Find where the given text appears and provide that cell's center as (x, y) coordinate. 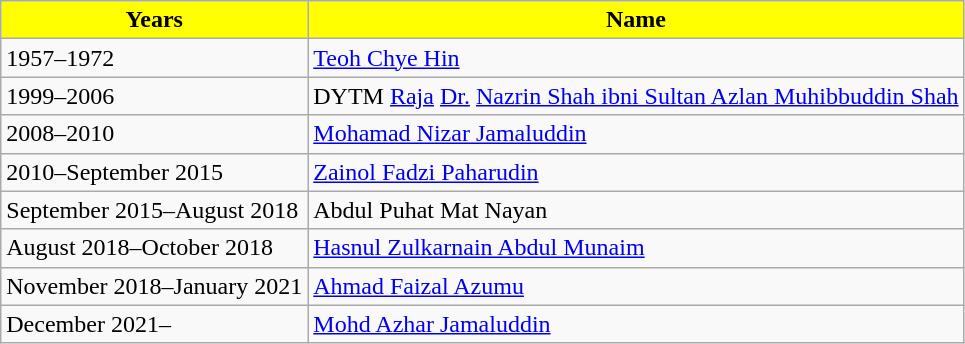
2010–September 2015 (154, 172)
Zainol Fadzi Paharudin (636, 172)
December 2021– (154, 324)
Teoh Chye Hin (636, 58)
Years (154, 20)
1999–2006 (154, 96)
2008–2010 (154, 134)
September 2015–August 2018 (154, 210)
DYTM Raja Dr. Nazrin Shah ibni Sultan Azlan Muhibbuddin Shah (636, 96)
Name (636, 20)
Hasnul Zulkarnain Abdul Munaim (636, 248)
Ahmad Faizal Azumu (636, 286)
Abdul Puhat Mat Nayan (636, 210)
Mohd Azhar Jamaluddin (636, 324)
Mohamad Nizar Jamaluddin (636, 134)
1957–1972 (154, 58)
November 2018–January 2021 (154, 286)
August 2018–October 2018 (154, 248)
